Scan for the cell matching the given text and deliver its (x, y) coordinate at center. 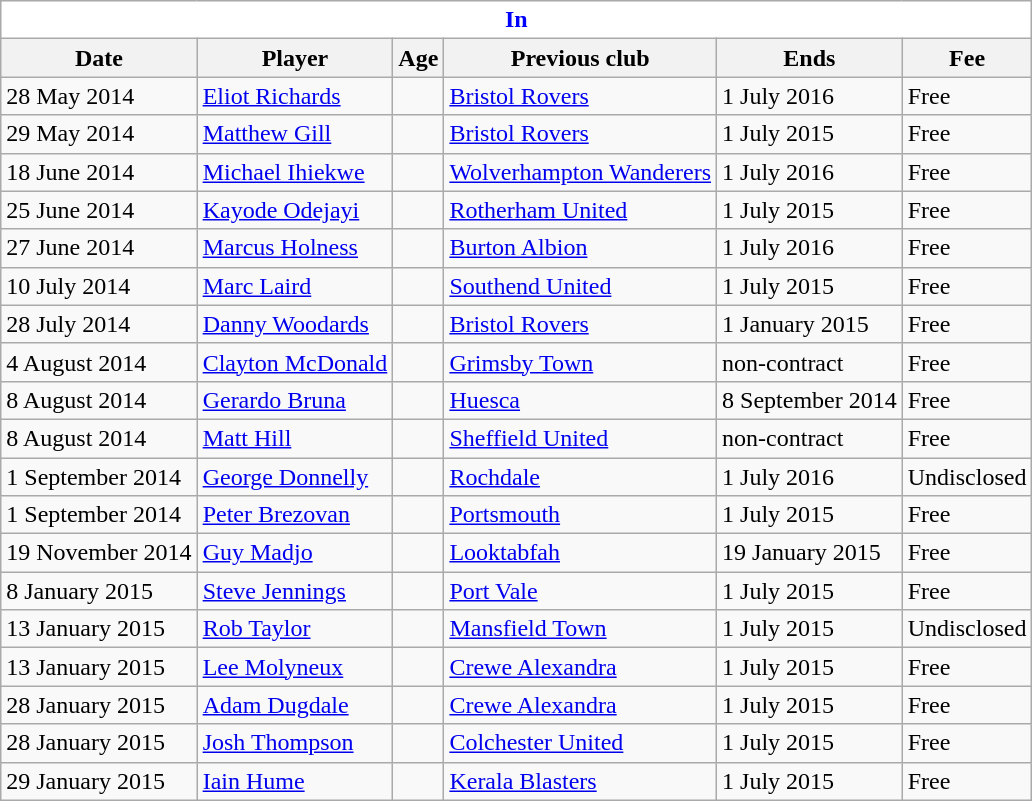
Danny Woodards (295, 324)
Josh Thompson (295, 743)
Michael Ihiekwe (295, 172)
29 May 2014 (99, 134)
8 September 2014 (810, 400)
Burton Albion (580, 248)
Marcus Holness (295, 248)
Huesca (580, 400)
Mansfield Town (580, 629)
Ends (810, 58)
Kerala Blasters (580, 781)
18 June 2014 (99, 172)
29 January 2015 (99, 781)
Age (418, 58)
10 July 2014 (99, 286)
Player (295, 58)
Marc Laird (295, 286)
In (516, 20)
1 January 2015 (810, 324)
Date (99, 58)
8 January 2015 (99, 591)
19 January 2015 (810, 553)
Sheffield United (580, 438)
Gerardo Bruna (295, 400)
Rob Taylor (295, 629)
Adam Dugdale (295, 705)
19 November 2014 (99, 553)
Eliot Richards (295, 96)
28 May 2014 (99, 96)
Fee (967, 58)
Southend United (580, 286)
Rotherham United (580, 210)
Matt Hill (295, 438)
Grimsby Town (580, 362)
4 August 2014 (99, 362)
Steve Jennings (295, 591)
28 July 2014 (99, 324)
Looktabfah (580, 553)
George Donnelly (295, 477)
Lee Molyneux (295, 667)
Clayton McDonald (295, 362)
Guy Madjo (295, 553)
Peter Brezovan (295, 515)
Colchester United (580, 743)
Previous club (580, 58)
Portsmouth (580, 515)
25 June 2014 (99, 210)
Iain Hume (295, 781)
Port Vale (580, 591)
Wolverhampton Wanderers (580, 172)
Kayode Odejayi (295, 210)
Matthew Gill (295, 134)
Rochdale (580, 477)
27 June 2014 (99, 248)
